Capture the cell that displays the provided text and extract its (X, Y) central coordinate. 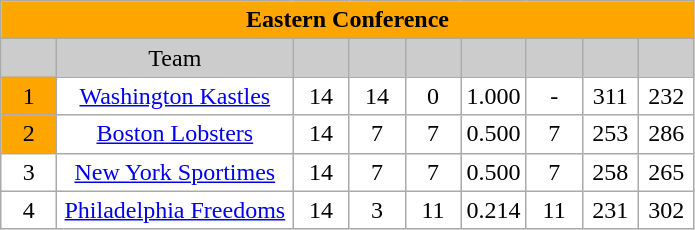
- (554, 96)
Washington Kastles (175, 96)
1 (29, 96)
0 (433, 96)
286 (666, 134)
0.214 (494, 210)
265 (666, 172)
Eastern Conference (348, 20)
231 (610, 210)
258 (610, 172)
Boston Lobsters (175, 134)
311 (610, 96)
2 (29, 134)
253 (610, 134)
Philadelphia Freedoms (175, 210)
4 (29, 210)
302 (666, 210)
232 (666, 96)
1.000 (494, 96)
New York Sportimes (175, 172)
Team (175, 58)
